Extract the (X, Y) coordinate from the center of the cell holding the provided text.  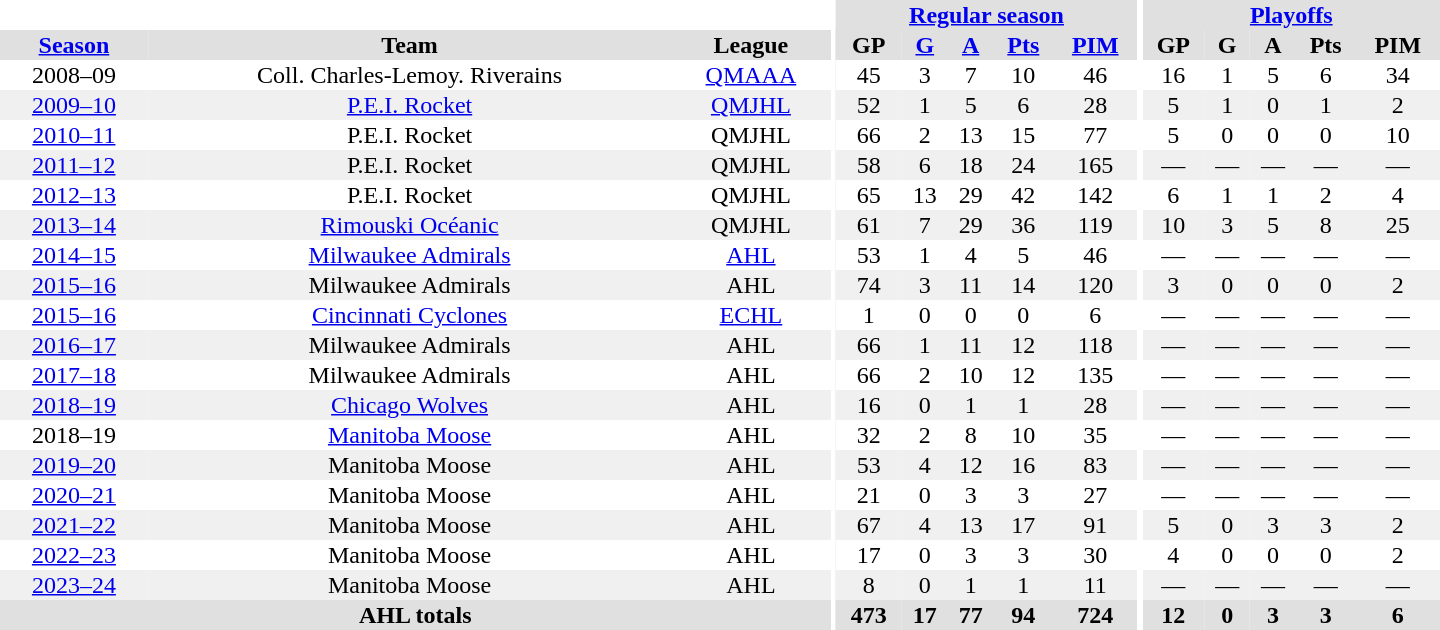
45 (869, 75)
2009–10 (74, 105)
Playoffs (1292, 15)
2014–15 (74, 255)
2011–12 (74, 165)
25 (1398, 225)
119 (1095, 225)
83 (1095, 465)
18 (971, 165)
Coll. Charles-Lemoy. Riverains (410, 75)
473 (869, 615)
Team (410, 45)
2021–22 (74, 525)
14 (1024, 285)
91 (1095, 525)
74 (869, 285)
Season (74, 45)
QMAAA (750, 75)
52 (869, 105)
Cincinnati Cyclones (410, 315)
65 (869, 195)
34 (1398, 75)
2023–24 (74, 585)
2016–17 (74, 345)
Chicago Wolves (410, 405)
118 (1095, 345)
36 (1024, 225)
120 (1095, 285)
724 (1095, 615)
League (750, 45)
Regular season (987, 15)
2020–21 (74, 495)
142 (1095, 195)
165 (1095, 165)
2010–11 (74, 135)
Rimouski Océanic (410, 225)
30 (1095, 555)
27 (1095, 495)
15 (1024, 135)
2022–23 (74, 555)
58 (869, 165)
2017–18 (74, 375)
32 (869, 435)
61 (869, 225)
42 (1024, 195)
ECHL (750, 315)
2012–13 (74, 195)
24 (1024, 165)
94 (1024, 615)
2019–20 (74, 465)
35 (1095, 435)
67 (869, 525)
2013–14 (74, 225)
2008–09 (74, 75)
135 (1095, 375)
AHL totals (416, 615)
21 (869, 495)
